Locate the cell with the specified text and output its (x, y) center coordinate. 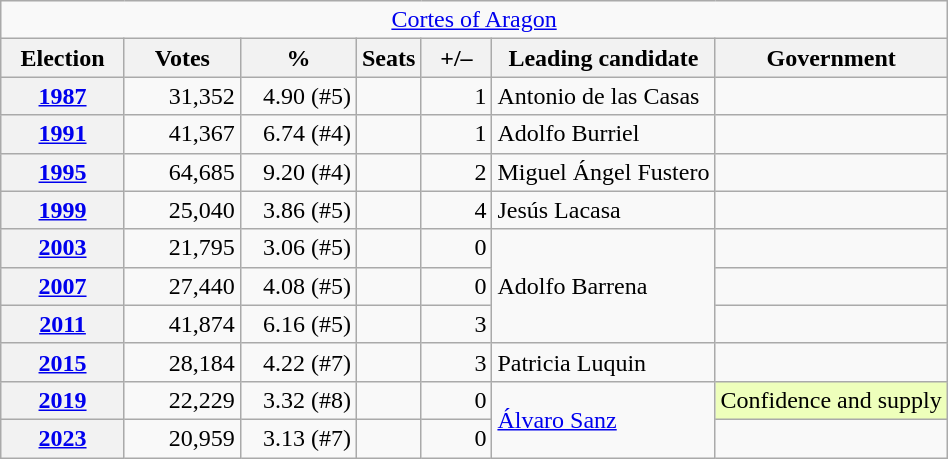
Cortes of Aragon (474, 20)
64,685 (182, 172)
Miguel Ángel Fustero (604, 172)
+/– (456, 58)
2019 (63, 400)
3.86 (#5) (298, 210)
4.08 (#5) (298, 286)
41,874 (182, 324)
Antonio de las Casas (604, 96)
2015 (63, 362)
22,229 (182, 400)
Patricia Luquin (604, 362)
Adolfo Barrena (604, 286)
2023 (63, 438)
4.90 (#5) (298, 96)
28,184 (182, 362)
2 (456, 172)
2007 (63, 286)
Election (63, 58)
41,367 (182, 134)
27,440 (182, 286)
2011 (63, 324)
6.16 (#5) (298, 324)
Government (831, 58)
% (298, 58)
21,795 (182, 248)
9.20 (#4) (298, 172)
3.06 (#5) (298, 248)
3.32 (#8) (298, 400)
1999 (63, 210)
4.22 (#7) (298, 362)
4 (456, 210)
Adolfo Burriel (604, 134)
Seats (388, 58)
Confidence and supply (831, 400)
2003 (63, 248)
1991 (63, 134)
1987 (63, 96)
Leading candidate (604, 58)
1995 (63, 172)
31,352 (182, 96)
6.74 (#4) (298, 134)
Votes (182, 58)
25,040 (182, 210)
20,959 (182, 438)
3.13 (#7) (298, 438)
Jesús Lacasa (604, 210)
Álvaro Sanz (604, 419)
